For the text-containing cell, return its midpoint in (x, y) coordinate format. 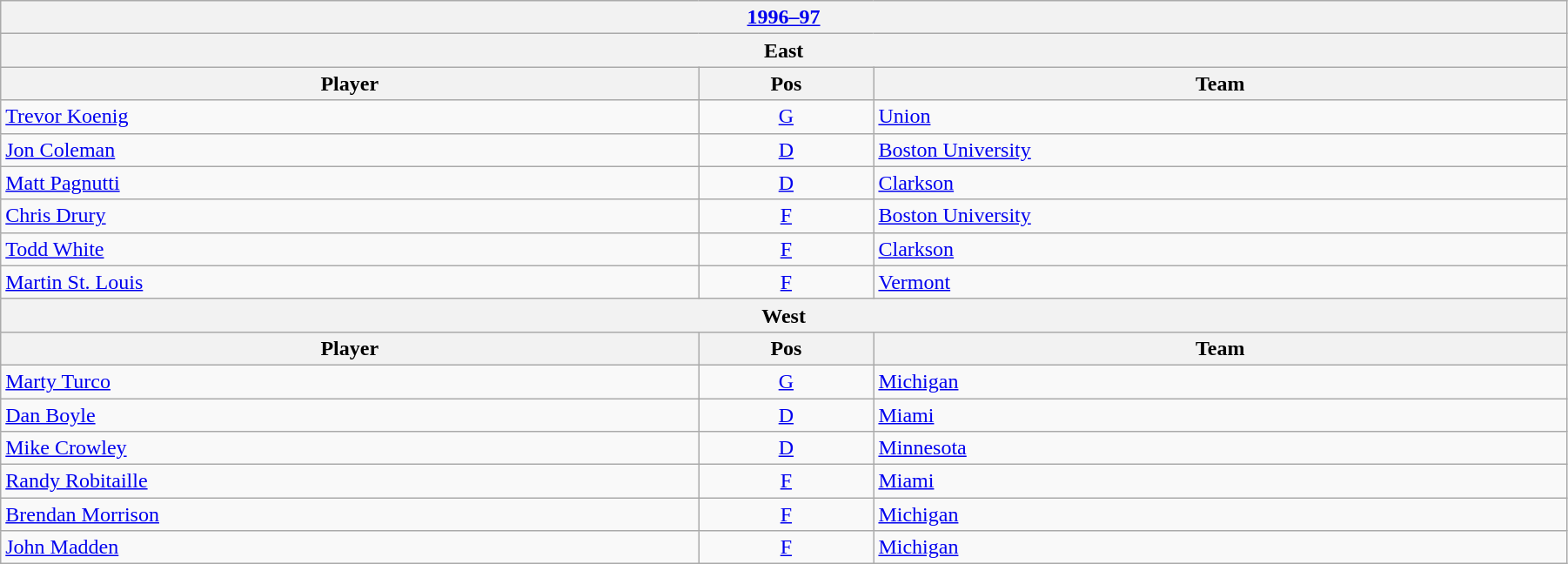
John Madden (350, 547)
East (784, 50)
Mike Crowley (350, 448)
Vermont (1220, 282)
Marty Turco (350, 381)
1996–97 (784, 17)
Brendan Morrison (350, 514)
Jon Coleman (350, 150)
Trevor Koenig (350, 117)
Dan Boyle (350, 415)
West (784, 315)
Martin St. Louis (350, 282)
Matt Pagnutti (350, 183)
Randy Robitaille (350, 481)
Chris Drury (350, 216)
Todd White (350, 249)
Minnesota (1220, 448)
Union (1220, 117)
